Provide the (X, Y) coordinate of the cell's center where the given text is located.  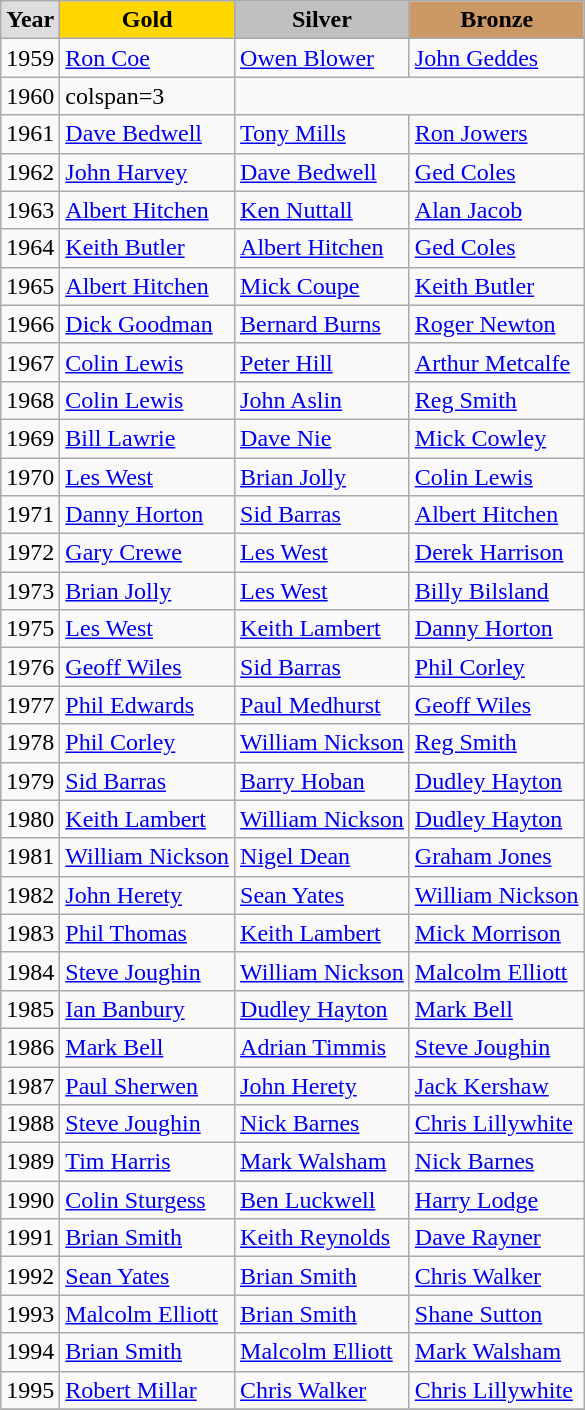
Keith Reynolds (322, 1238)
1991 (30, 1238)
1967 (30, 362)
Mick Morrison (496, 933)
1960 (30, 96)
1961 (30, 134)
Mick Coupe (322, 286)
Phil Edwards (148, 705)
1978 (30, 743)
Shane Sutton (496, 1314)
Dave Nie (322, 438)
John Aslin (322, 400)
Ben Luckwell (322, 1200)
1987 (30, 1085)
Peter Hill (322, 362)
1983 (30, 933)
1994 (30, 1352)
Billy Bilsland (496, 591)
Owen Blower (322, 58)
1977 (30, 705)
John Geddes (496, 58)
Gary Crewe (148, 553)
1976 (30, 667)
Adrian Timmis (322, 1047)
Tim Harris (148, 1162)
Year (30, 20)
Dick Goodman (148, 324)
Bernard Burns (322, 324)
Tony Mills (322, 134)
Arthur Metcalfe (496, 362)
1969 (30, 438)
Derek Harrison (496, 553)
Mick Cowley (496, 438)
1963 (30, 210)
1995 (30, 1390)
1984 (30, 971)
colspan=3 (148, 96)
Bronze (496, 20)
Phil Thomas (148, 933)
1982 (30, 895)
1993 (30, 1314)
1990 (30, 1200)
1975 (30, 629)
1973 (30, 591)
Bill Lawrie (148, 438)
1972 (30, 553)
1979 (30, 781)
1981 (30, 857)
Harry Lodge (496, 1200)
Colin Sturgess (148, 1200)
1965 (30, 286)
Ken Nuttall (322, 210)
Alan Jacob (496, 210)
Silver (322, 20)
Roger Newton (496, 324)
Ian Banbury (148, 1009)
1992 (30, 1276)
1968 (30, 400)
Gold (148, 20)
Nigel Dean (322, 857)
1986 (30, 1047)
1966 (30, 324)
Paul Medhurst (322, 705)
Ron Jowers (496, 134)
1985 (30, 1009)
Barry Hoban (322, 781)
Robert Millar (148, 1390)
Jack Kershaw (496, 1085)
1962 (30, 172)
1970 (30, 477)
Ron Coe (148, 58)
Dave Rayner (496, 1238)
John Harvey (148, 172)
Graham Jones (496, 857)
1988 (30, 1124)
1971 (30, 515)
1964 (30, 248)
1980 (30, 819)
1959 (30, 58)
1989 (30, 1162)
Paul Sherwen (148, 1085)
